Find where the given text appears and provide that cell's center as (x, y) coordinate. 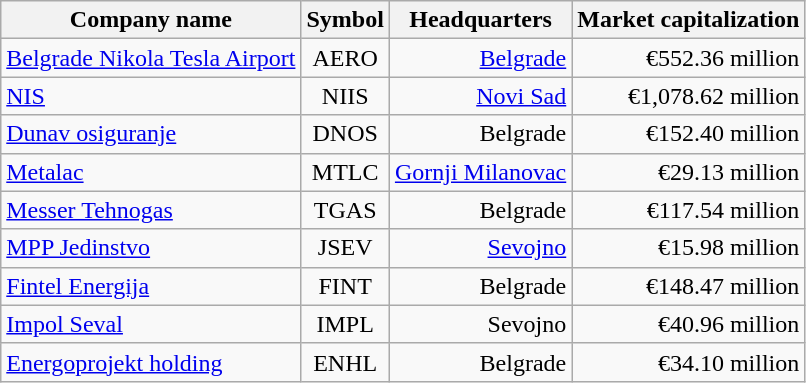
Gornji Milanovac (480, 172)
NIIS (345, 96)
€117.54 million (688, 210)
Market capitalization (688, 20)
€148.47 million (688, 286)
TGAS (345, 210)
ENHL (345, 362)
€34.10 million (688, 362)
€29.13 million (688, 172)
MPP Jedinstvo (151, 248)
Messer Tehnogas (151, 210)
MTLC (345, 172)
DNOS (345, 134)
Headquarters (480, 20)
AERO (345, 58)
Energoprojekt holding (151, 362)
Novi Sad (480, 96)
€552.36 million (688, 58)
Company name (151, 20)
Dunav osiguranje (151, 134)
Impol Seval (151, 324)
Metalac (151, 172)
€40.96 million (688, 324)
JSEV (345, 248)
€152.40 million (688, 134)
Symbol (345, 20)
€15.98 million (688, 248)
€1,078.62 million (688, 96)
NIS (151, 96)
Fintel Energija (151, 286)
IMPL (345, 324)
FINT (345, 286)
Belgrade Nikola Tesla Airport (151, 58)
